Identify which cell holds the provided text, then report its [X, Y] central coordinate. 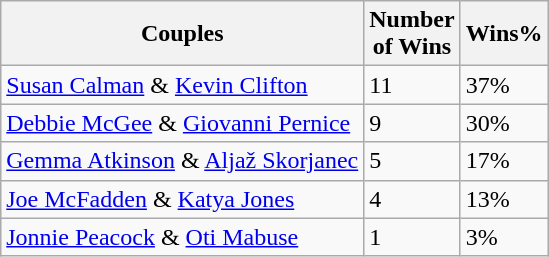
30% [504, 123]
Couples [182, 34]
Wins% [504, 34]
17% [504, 161]
3% [504, 237]
Susan Calman & Kevin Clifton [182, 85]
37% [504, 85]
9 [412, 123]
Jonnie Peacock & Oti Mabuse [182, 237]
5 [412, 161]
4 [412, 199]
Debbie McGee & Giovanni Pernice [182, 123]
13% [504, 199]
Numberof Wins [412, 34]
Gemma Atkinson & Aljaž Skorjanec [182, 161]
1 [412, 237]
11 [412, 85]
Joe McFadden & Katya Jones [182, 199]
